Provide the (X, Y) coordinate of the cell's center where the given text is located.  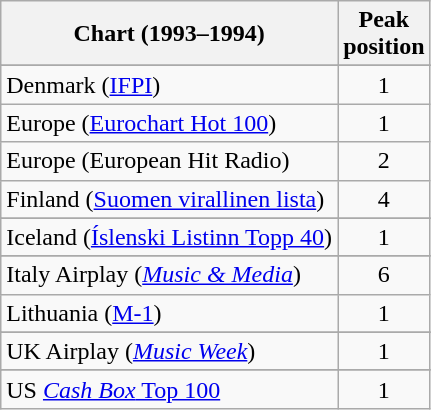
4 (384, 199)
Italy Airplay (Music & Media) (170, 275)
Finland (Suomen virallinen lista) (170, 199)
US Cash Box Top 100 (170, 389)
Chart (1993–1994) (170, 34)
Europe (Eurochart Hot 100) (170, 123)
6 (384, 275)
Iceland (Íslenski Listinn Topp 40) (170, 237)
UK Airplay (Music Week) (170, 351)
Europe (European Hit Radio) (170, 161)
Denmark (IFPI) (170, 85)
Peakposition (384, 34)
2 (384, 161)
Lithuania (M-1) (170, 313)
